Capture the cell that displays the provided text and extract its [x, y] central coordinate. 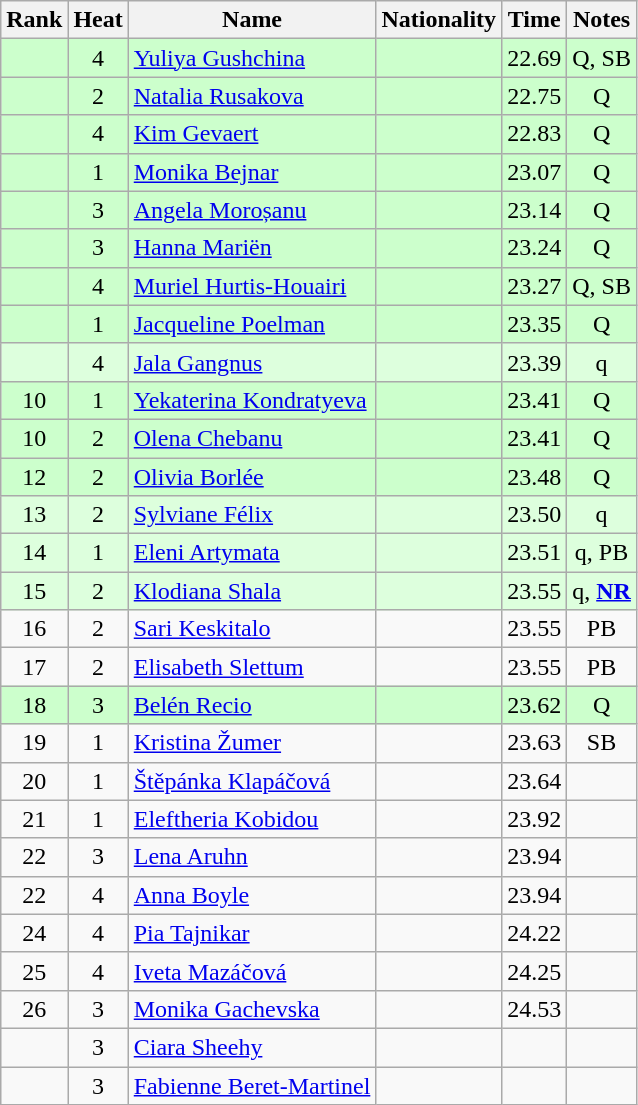
Fabienne Beret-Martinel [252, 1085]
Hanna Mariën [252, 248]
Štěpánka Klapáčová [252, 781]
Rank [34, 20]
Olivia Borlée [252, 477]
Name [252, 20]
Muriel Hurtis-Houairi [252, 286]
q, NR [602, 591]
23.24 [534, 248]
24.53 [534, 1009]
23.62 [534, 705]
17 [34, 667]
23.14 [534, 210]
24.22 [534, 933]
25 [34, 971]
15 [34, 591]
22.69 [534, 58]
Nationality [439, 20]
23.07 [534, 172]
Eleni Artymata [252, 553]
Elisabeth Slettum [252, 667]
22.83 [534, 134]
26 [34, 1009]
Heat [98, 20]
24 [34, 933]
SB [602, 743]
22.75 [534, 96]
Jala Gangnus [252, 362]
Kristina Žumer [252, 743]
Angela Moroșanu [252, 210]
Kim Gevaert [252, 134]
18 [34, 705]
23.64 [534, 781]
Natalia Rusakova [252, 96]
24.25 [534, 971]
23.27 [534, 286]
Yekaterina Kondratyeva [252, 400]
Lena Aruhn [252, 857]
Anna Boyle [252, 895]
23.63 [534, 743]
Jacqueline Poelman [252, 324]
23.48 [534, 477]
Klodiana Shala [252, 591]
Yuliya Gushchina [252, 58]
14 [34, 553]
19 [34, 743]
12 [34, 477]
Belén Recio [252, 705]
23.92 [534, 819]
13 [34, 515]
Sari Keskitalo [252, 629]
Monika Gachevska [252, 1009]
Olena Chebanu [252, 438]
20 [34, 781]
Eleftheria Kobidou [252, 819]
23.35 [534, 324]
Notes [602, 20]
Monika Bejnar [252, 172]
23.50 [534, 515]
23.51 [534, 553]
Sylviane Félix [252, 515]
16 [34, 629]
Time [534, 20]
21 [34, 819]
Pia Tajnikar [252, 933]
Iveta Mazáčová [252, 971]
q, PB [602, 553]
Ciara Sheehy [252, 1047]
23.39 [534, 362]
